From the cell containing the given text, extract its center point as [X, Y] coordinate. 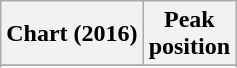
Peakposition [189, 34]
Chart (2016) [72, 34]
